Extract the (x, y) coordinate from the center of the cell holding the provided text.  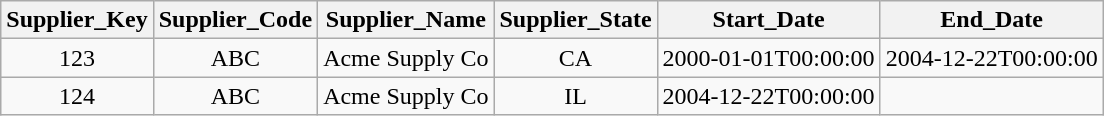
123 (77, 58)
Supplier_State (576, 20)
Start_Date (768, 20)
124 (77, 96)
Supplier_Code (235, 20)
Supplier_Key (77, 20)
2000-01-01T00:00:00 (768, 58)
End_Date (992, 20)
IL (576, 96)
Supplier_Name (406, 20)
CA (576, 58)
